Extract the (X, Y) coordinate from the center of the cell holding the provided text.  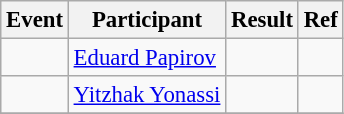
Result (262, 20)
Ref (320, 20)
Yitzhak Yonassi (146, 95)
Eduard Papirov (146, 58)
Event (35, 20)
Participant (146, 20)
